Determine the [x, y] coordinate at the center of the cell enclosing the given text.  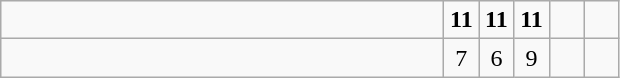
9 [532, 58]
6 [496, 58]
7 [462, 58]
